Capture the cell that displays the provided text and extract its (X, Y) central coordinate. 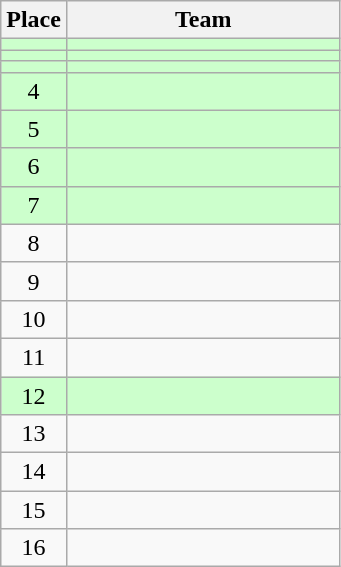
14 (34, 472)
15 (34, 510)
8 (34, 243)
16 (34, 548)
9 (34, 281)
11 (34, 357)
5 (34, 129)
Team (203, 20)
13 (34, 434)
10 (34, 319)
4 (34, 91)
Place (34, 20)
7 (34, 205)
12 (34, 395)
6 (34, 167)
